Scan for the cell matching the given text and deliver its [x, y] coordinate at center. 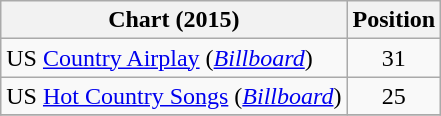
Chart (2015) [174, 20]
US Country Airplay (Billboard) [174, 58]
31 [394, 58]
25 [394, 96]
US Hot Country Songs (Billboard) [174, 96]
Position [394, 20]
